From the cell containing the given text, extract its center point as (x, y) coordinate. 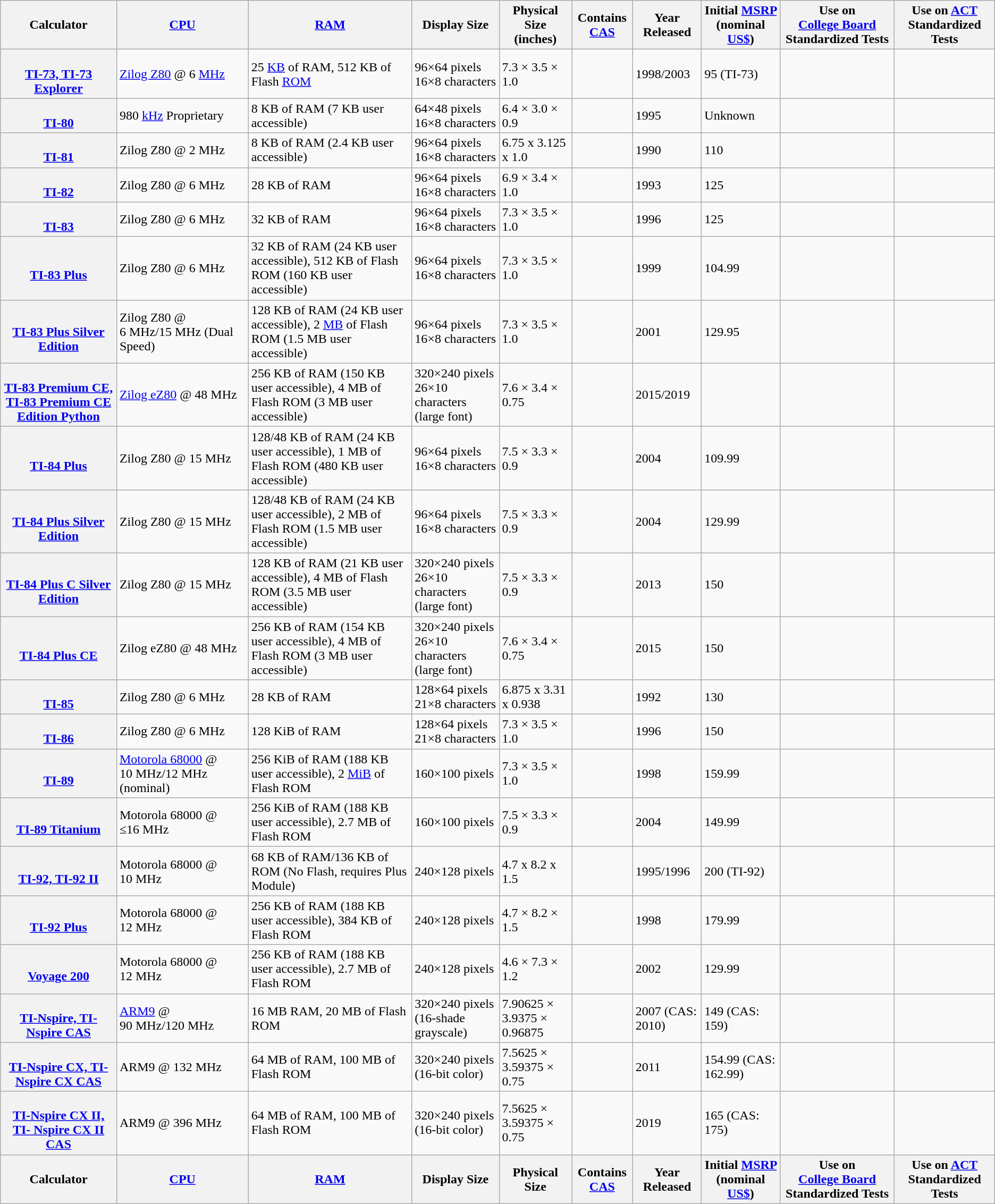
64×48 pixels 16×8 characters (456, 116)
TI-82 (58, 185)
1992 (667, 697)
TI-89 (58, 773)
110 (741, 150)
TI-92, TI-92 II (58, 871)
6.9 × 3.4 × 1.0 (535, 185)
6.75 x 3.125 x 1.0 (535, 150)
4.6 × 7.3 × 1.2 (535, 969)
165 (CAS: 175) (741, 1123)
2002 (667, 969)
Motorola 68000 @ 10 MHz/12 MHz (nominal) (182, 773)
128 KB of RAM (21 KB user accessible), 4 MB of Flash ROM (3.5 MB user accessible) (330, 585)
ARM9 @ 90 MHz/120 MHz (182, 1018)
Use onCollege Board Standardized Tests (837, 1179)
TI-84 Plus Silver Edition (58, 521)
2011 (667, 1067)
TI-Nspire CX II, TI- Nspire CX II CAS (58, 1123)
256 KB of RAM (150 KB user accessible), 4 MB of Flash ROM (3 MB user accessible) (330, 394)
8 KB of RAM (2.4 KB user accessible) (330, 150)
Unknown (741, 116)
2013 (667, 585)
256 KB of RAM (188 KB user accessible), 384 KB of Flash ROM (330, 920)
128/48 KB of RAM (24 KB user accessible), 1 MB of Flash ROM (480 KB user accessible) (330, 458)
Physical Size (535, 1179)
4.7 x 8.2 x 1.5 (535, 871)
320×240 pixels (16-shade grayscale) (456, 1018)
TI-Nspire CX, TI-Nspire CX CAS (58, 1067)
TI-83 Premium CE, TI-83 Premium CE Edition Python (58, 394)
Use on College Board Standardized Tests (837, 25)
149 (CAS: 159) (741, 1018)
4.7 × 8.2 × 1.5 (535, 920)
256 KiB of RAM (188 KB user accessible), 2.7 MB of Flash ROM (330, 822)
Motorola 68000 @ 10 MHz (182, 871)
1990 (667, 150)
256 KB of RAM (154 KB user accessible), 4 MB of Flash ROM (3 MB user accessible) (330, 649)
Zilog Z80 @ 2 MHz (182, 150)
109.99 (741, 458)
32 KB of RAM (330, 219)
TI-81 (58, 150)
95 (TI-73) (741, 74)
TI-86 (58, 731)
200 (TI-92) (741, 871)
154.99 (CAS: 162.99) (741, 1067)
179.99 (741, 920)
1993 (667, 185)
128/48 KB of RAM (24 KB user accessible), 2 MB of Flash ROM (1.5 MB user accessible) (330, 521)
Voyage 200 (58, 969)
TI-Nspire, TI-Nspire CAS (58, 1018)
980 kHz Proprietary (182, 116)
25 KB of RAM, 512 KB of Flash ROM (330, 74)
Zilog Z80 @ 6 MHz/15 MHz (Dual Speed) (182, 332)
129.95 (741, 332)
2019 (667, 1123)
159.99 (741, 773)
TI-83 Plus (58, 268)
Motorola 68000 @ ≤16 MHz (182, 822)
TI-89 Titanium (58, 822)
1998/2003 (667, 74)
1999 (667, 268)
TI-80 (58, 116)
TI-83 (58, 219)
TI-83 Plus Silver Edition (58, 332)
104.99 (741, 268)
128 KiB of RAM (330, 731)
2001 (667, 332)
Physical Size (inches) (535, 25)
TI-92 Plus (58, 920)
TI-84 Plus C Silver Edition (58, 585)
16 MB RAM, 20 MB of Flash ROM (330, 1018)
149.99 (741, 822)
1995/1996 (667, 871)
2007 (CAS: 2010) (667, 1018)
1995 (667, 116)
ARM9 @ 396 MHz (182, 1123)
32 KB of RAM (24 KB user accessible), 512 KB of Flash ROM (160 KB user accessible) (330, 268)
130 (741, 697)
TI-73, TI-73 Explorer (58, 74)
256 KiB of RAM (188 KB user accessible), 2 MiB of Flash ROM (330, 773)
128 KB of RAM (24 KB user accessible), 2 MB of Flash ROM (1.5 MB user accessible) (330, 332)
68 KB of RAM/136 KB of ROM (No Flash, requires Plus Module) (330, 871)
2015/2019 (667, 394)
6.875 x 3.31 x 0.938 (535, 697)
TI-84 Plus (58, 458)
TI-85 (58, 697)
7.90625 × 3.9375 × 0.96875 (535, 1018)
6.4 × 3.0 × 0.9 (535, 116)
TI-84 Plus CE (58, 649)
ARM9 @ 132 MHz (182, 1067)
8 KB of RAM (7 KB user accessible) (330, 116)
2015 (667, 649)
256 KB of RAM (188 KB user accessible), 2.7 MB of Flash ROM (330, 969)
